Provide the [X, Y] coordinate of the cell's center where the given text is located.  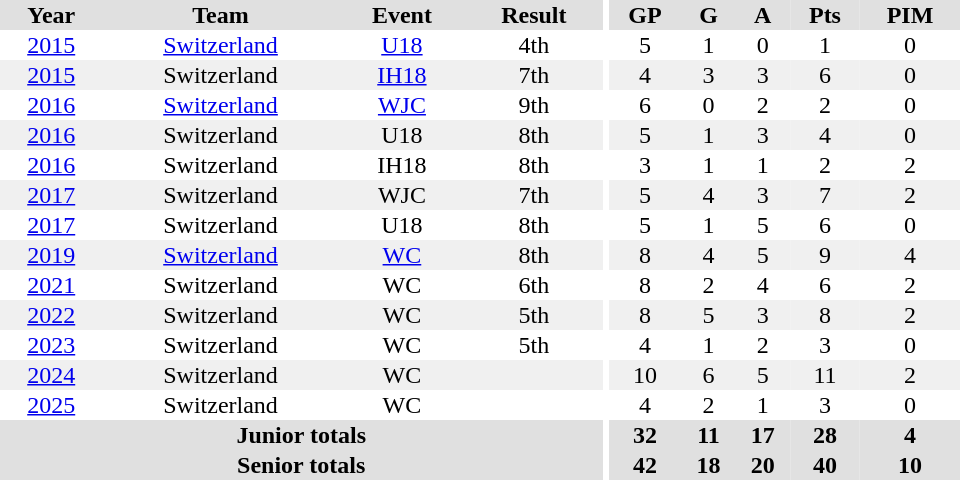
G [708, 15]
17 [763, 435]
Team [220, 15]
2025 [51, 405]
4th [534, 45]
18 [708, 465]
Pts [825, 15]
9 [825, 255]
Result [534, 15]
9th [534, 105]
Event [402, 15]
2024 [51, 375]
6th [534, 285]
28 [825, 435]
2019 [51, 255]
A [763, 15]
2021 [51, 285]
2023 [51, 345]
7 [825, 195]
Senior totals [301, 465]
42 [644, 465]
40 [825, 465]
20 [763, 465]
Junior totals [301, 435]
2022 [51, 315]
PIM [910, 15]
32 [644, 435]
GP [644, 15]
Year [51, 15]
